From the cell containing the given text, extract its center point as (x, y) coordinate. 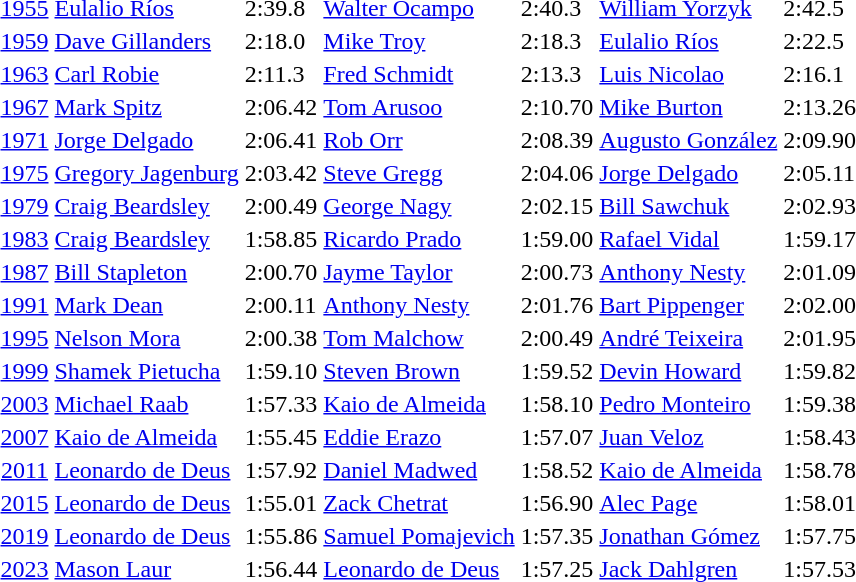
2:06.42 (281, 107)
Tom Arusoo (419, 107)
1:59.10 (281, 371)
Eulalio Ríos (688, 41)
Tom Malchow (419, 338)
Carl Robie (146, 74)
Jonathan Gómez (688, 536)
2:01.76 (557, 305)
2:03.42 (281, 173)
1:59.00 (557, 239)
1:56.90 (557, 503)
Alec Page (688, 503)
Pedro Monteiro (688, 404)
Bill Sawchuk (688, 206)
2:00.70 (281, 272)
2:02.15 (557, 206)
Mark Dean (146, 305)
2:04.06 (557, 173)
André Teixeira (688, 338)
2:00.11 (281, 305)
Augusto González (688, 140)
Mark Spitz (146, 107)
Luis Nicolao (688, 74)
2:08.39 (557, 140)
Mike Burton (688, 107)
Bill Stapleton (146, 272)
Steve Gregg (419, 173)
Fred Schmidt (419, 74)
2:13.3 (557, 74)
Rafael Vidal (688, 239)
Shamek Pietucha (146, 371)
Jayme Taylor (419, 272)
1:58.10 (557, 404)
Devin Howard (688, 371)
Nelson Mora (146, 338)
1:57.33 (281, 404)
Zack Chetrat (419, 503)
1:58.52 (557, 470)
1:57.07 (557, 437)
Dave Gillanders (146, 41)
Steven Brown (419, 371)
Bart Pippenger (688, 305)
1:55.45 (281, 437)
Ricardo Prado (419, 239)
2:00.73 (557, 272)
Gregory Jagenburg (146, 173)
1:58.85 (281, 239)
2:06.41 (281, 140)
1:57.92 (281, 470)
2:18.3 (557, 41)
Mike Troy (419, 41)
2:11.3 (281, 74)
Eddie Erazo (419, 437)
Michael Raab (146, 404)
1:55.86 (281, 536)
Samuel Pomajevich (419, 536)
1:59.52 (557, 371)
George Nagy (419, 206)
Juan Veloz (688, 437)
2:18.0 (281, 41)
2:10.70 (557, 107)
1:55.01 (281, 503)
1:57.35 (557, 536)
Daniel Madwed (419, 470)
Rob Orr (419, 140)
2:00.38 (281, 338)
